Identify which cell holds the provided text, then report its (x, y) central coordinate. 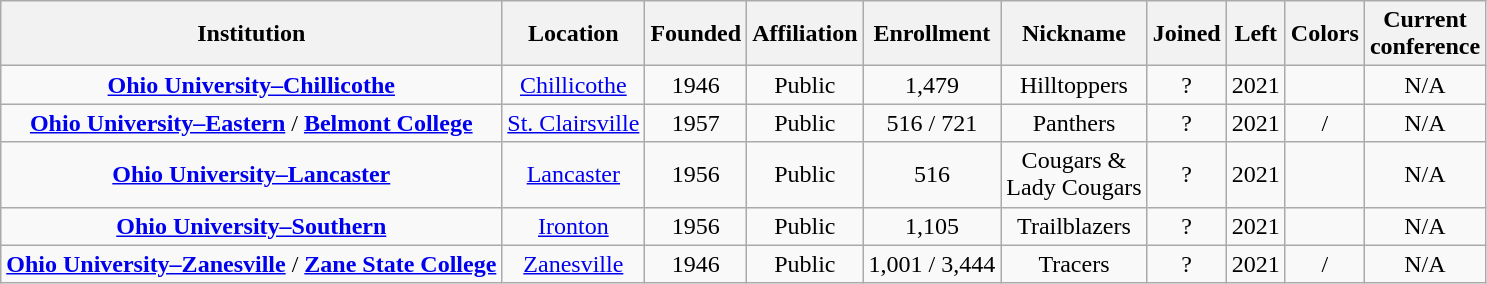
St. Clairsville (574, 123)
Cougars &Lady Cougars (1074, 174)
Left (1256, 34)
516 (932, 174)
Hilltoppers (1074, 85)
Founded (696, 34)
Location (574, 34)
Ohio University–Zanesville / Zane State College (252, 264)
Affiliation (805, 34)
Ohio University–Eastern / Belmont College (252, 123)
Ohio University–Lancaster (252, 174)
Ohio University–Chillicothe (252, 85)
Zanesville (574, 264)
Lancaster (574, 174)
Ironton (574, 226)
Tracers (1074, 264)
Ohio University–Southern (252, 226)
1,105 (932, 226)
Enrollment (932, 34)
1,479 (932, 85)
Joined (1186, 34)
Trailblazers (1074, 226)
Institution (252, 34)
Nickname (1074, 34)
516 / 721 (932, 123)
Colors (1324, 34)
Chillicothe (574, 85)
1957 (696, 123)
Currentconference (1424, 34)
1,001 / 3,444 (932, 264)
Panthers (1074, 123)
